Return the [x, y] coordinate for the center point of the cell that contains the specified text.  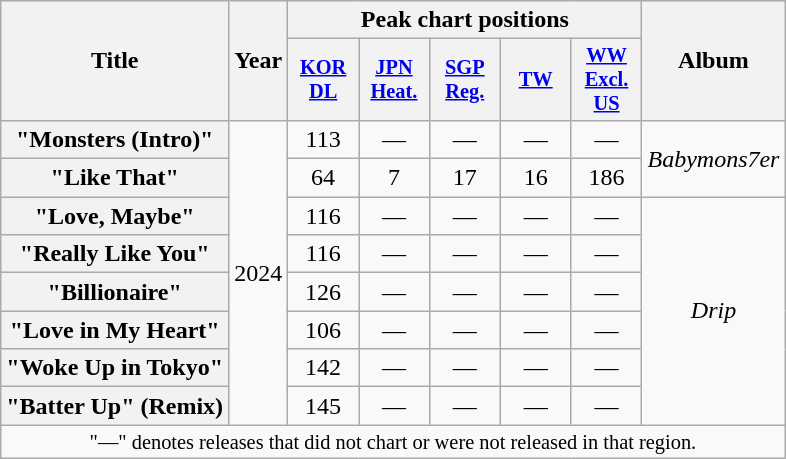
Title [115, 61]
KORDL [324, 80]
"Monsters (Intro)" [115, 139]
"Woke Up in Tokyo" [115, 368]
Peak chart positions [465, 20]
"Love, Maybe" [115, 216]
"Billionaire" [115, 292]
JPNHeat. [394, 80]
Year [258, 61]
126 [324, 292]
Drip [714, 311]
64 [324, 178]
145 [324, 406]
"Really Like You" [115, 254]
186 [606, 178]
16 [536, 178]
"Love in My Heart" [115, 330]
113 [324, 139]
"Batter Up" (Remix) [115, 406]
7 [394, 178]
2024 [258, 272]
142 [324, 368]
106 [324, 330]
TW [536, 80]
WWExcl.US [606, 80]
"Like That" [115, 178]
Babymons7er [714, 158]
Album [714, 61]
SGPReg. [464, 80]
17 [464, 178]
"—" denotes releases that did not chart or were not released in that region. [393, 442]
